Pinpoint the cell where the given text exists, returning its [X, Y] midpoint coordinate. 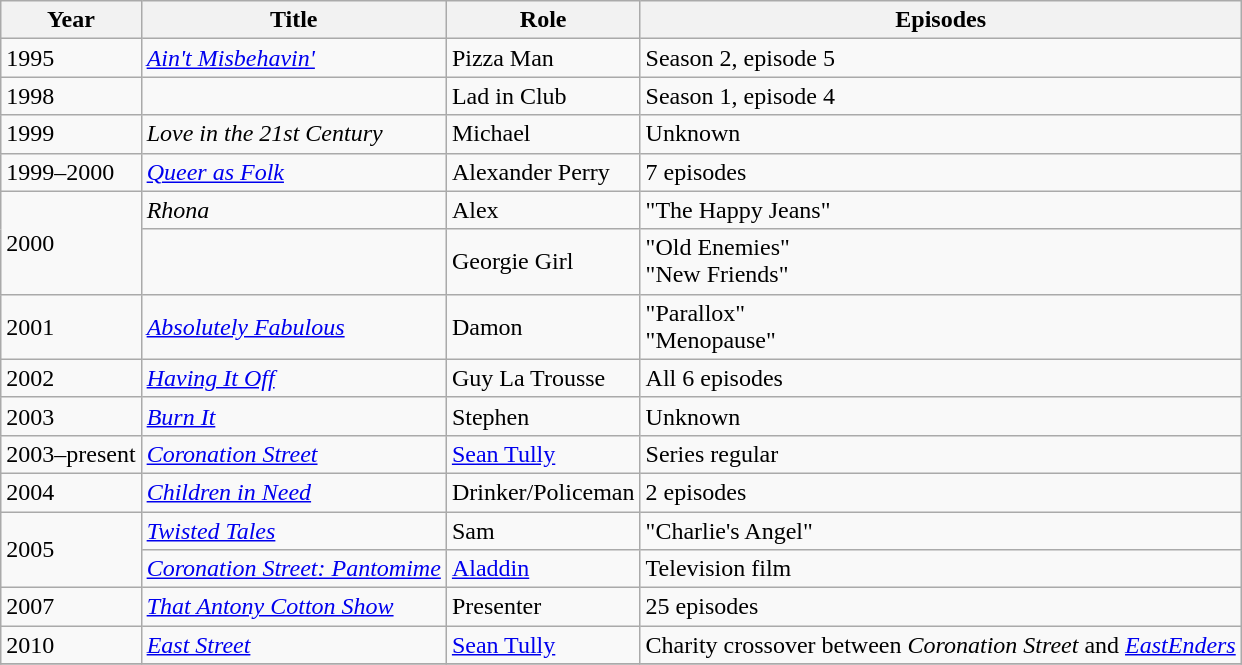
Lad in Club [543, 96]
Series regular [940, 454]
Title [294, 20]
Damon [543, 326]
Drinker/Policeman [543, 492]
Pizza Man [543, 58]
"Old Enemies" "New Friends" [940, 262]
Season 1, episode 4 [940, 96]
Alex [543, 210]
Coronation Street [294, 454]
Television film [940, 569]
2003–present [71, 454]
2 episodes [940, 492]
1999 [71, 134]
Alexander Perry [543, 172]
25 episodes [940, 607]
Aladdin [543, 569]
Presenter [543, 607]
Absolutely Fabulous [294, 326]
Role [543, 20]
2000 [71, 242]
Burn It [294, 416]
1999–2000 [71, 172]
Episodes [940, 20]
Charity crossover between Coronation Street and EastEnders [940, 645]
Season 2, episode 5 [940, 58]
That Antony Cotton Show [294, 607]
Having It Off [294, 378]
Michael [543, 134]
"Parallox" "Menopause" [940, 326]
2001 [71, 326]
All 6 episodes [940, 378]
Queer as Folk [294, 172]
Twisted Tales [294, 531]
"Charlie's Angel" [940, 531]
Coronation Street: Pantomime [294, 569]
Guy La Trousse [543, 378]
Georgie Girl [543, 262]
Year [71, 20]
2007 [71, 607]
2002 [71, 378]
Stephen [543, 416]
2010 [71, 645]
Rhona [294, 210]
Love in the 21st Century [294, 134]
East Street [294, 645]
2004 [71, 492]
7 episodes [940, 172]
1995 [71, 58]
"The Happy Jeans" [940, 210]
Children in Need [294, 492]
Sam [543, 531]
1998 [71, 96]
2005 [71, 550]
2003 [71, 416]
Ain't Misbehavin' [294, 58]
